Identify which cell holds the provided text, then report its (x, y) central coordinate. 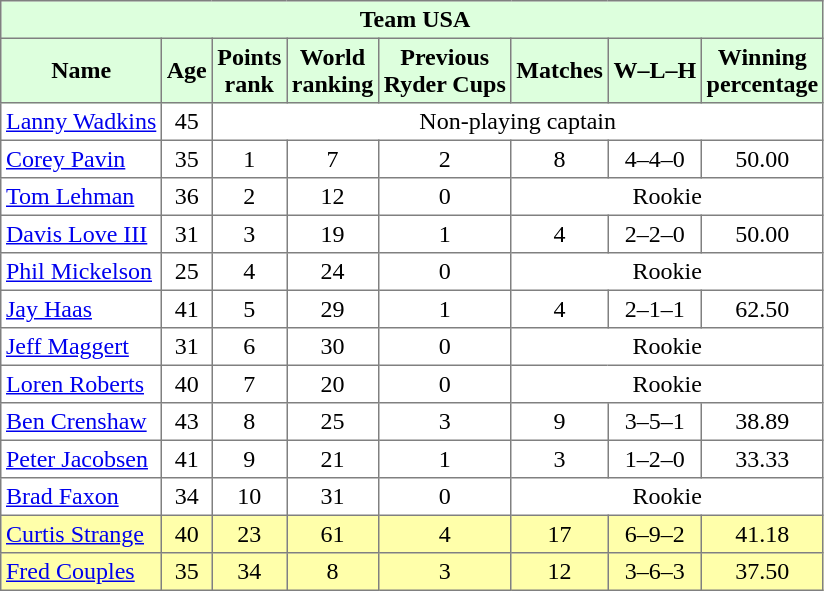
Winningpercentage (762, 70)
Curtis Strange (82, 534)
Jay Haas (82, 309)
38.89 (762, 422)
61 (333, 534)
23 (250, 534)
Peter Jacobsen (82, 459)
Matches (560, 70)
Worldranking (333, 70)
Age (187, 70)
2–2–0 (654, 234)
Davis Love III (82, 234)
Lanny Wadkins (82, 122)
W–L–H (654, 70)
37.50 (762, 572)
3–6–3 (654, 572)
36 (187, 197)
30 (333, 347)
Corey Pavin (82, 159)
4–4–0 (654, 159)
3–5–1 (654, 422)
Loren Roberts (82, 384)
6 (250, 347)
Team USA (412, 20)
Phil Mickelson (82, 272)
24 (333, 272)
PreviousRyder Cups (444, 70)
19 (333, 234)
6–9–2 (654, 534)
33.33 (762, 459)
Tom Lehman (82, 197)
29 (333, 309)
Non-playing captain (518, 122)
2–1–1 (654, 309)
Fred Couples (82, 572)
1–2–0 (654, 459)
21 (333, 459)
20 (333, 384)
Ben Crenshaw (82, 422)
41.18 (762, 534)
62.50 (762, 309)
Name (82, 70)
Jeff Maggert (82, 347)
45 (187, 122)
Pointsrank (250, 70)
5 (250, 309)
10 (250, 497)
43 (187, 422)
Brad Faxon (82, 497)
17 (560, 534)
